Pinpoint the cell where the given text exists, returning its [X, Y] midpoint coordinate. 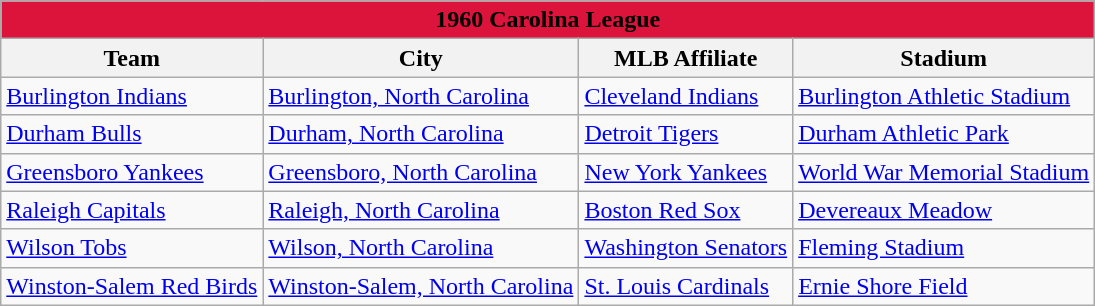
Winston-Salem Red Birds [132, 286]
Raleigh Capitals [132, 210]
Durham Athletic Park [944, 134]
Burlington, North Carolina [421, 96]
Durham Bulls [132, 134]
Devereaux Meadow [944, 210]
Greensboro, North Carolina [421, 172]
MLB Affiliate [686, 58]
Wilson Tobs [132, 248]
Burlington Athletic Stadium [944, 96]
Greensboro Yankees [132, 172]
City [421, 58]
Team [132, 58]
1960 Carolina League [548, 20]
Winston-Salem, North Carolina [421, 286]
Boston Red Sox [686, 210]
Stadium [944, 58]
New York Yankees [686, 172]
Raleigh, North Carolina [421, 210]
Fleming Stadium [944, 248]
Ernie Shore Field [944, 286]
Cleveland Indians [686, 96]
World War Memorial Stadium [944, 172]
Wilson, North Carolina [421, 248]
Detroit Tigers [686, 134]
Washington Senators [686, 248]
St. Louis Cardinals [686, 286]
Durham, North Carolina [421, 134]
Burlington Indians [132, 96]
